Identify which cell holds the provided text, then report its [x, y] central coordinate. 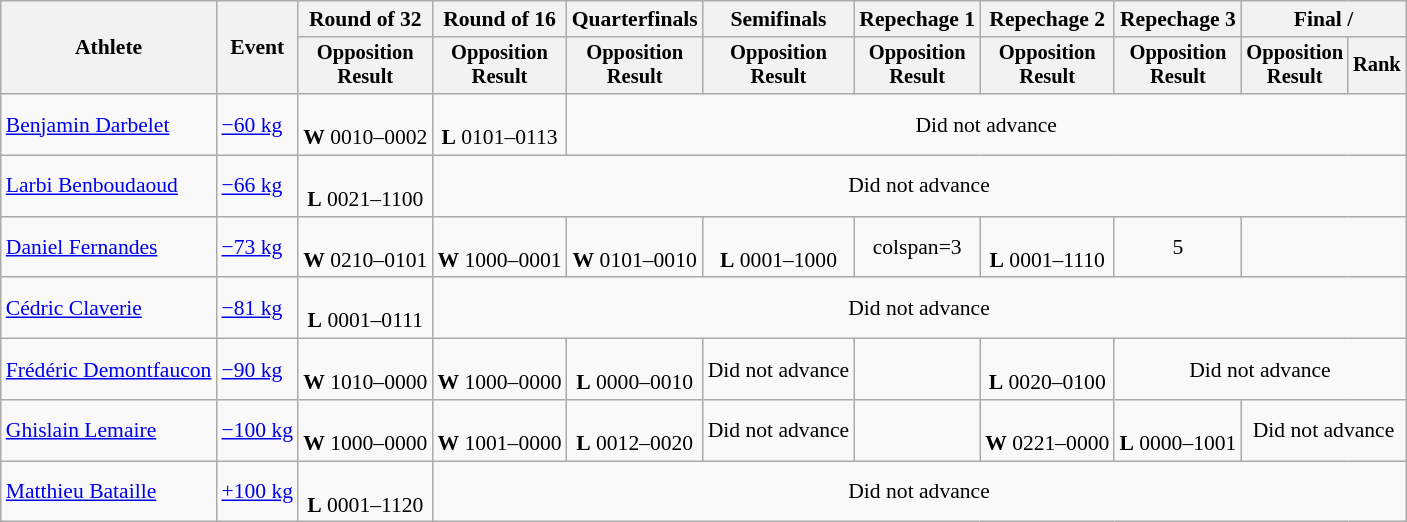
W 0221–0000 [1047, 430]
W 1000–0001 [499, 248]
−100 kg [257, 430]
Rank [1377, 66]
W 0210–0101 [365, 248]
−90 kg [257, 370]
−73 kg [257, 248]
Frédéric Demontfaucon [109, 370]
Benjamin Darbelet [109, 124]
Quarterfinals [635, 19]
Athlete [109, 48]
L 0001–0111 [365, 308]
Daniel Fernandes [109, 248]
L 0101–0113 [499, 124]
Cédric Claverie [109, 308]
L 0000–1001 [1178, 430]
L 0001–1000 [779, 248]
W 1001–0000 [499, 430]
Ghislain Lemaire [109, 430]
L 0001–1120 [365, 492]
−81 kg [257, 308]
Semifinals [779, 19]
Round of 32 [365, 19]
Repechage 1 [917, 19]
W 1010–0000 [365, 370]
Repechage 2 [1047, 19]
−66 kg [257, 186]
W 0101–0010 [635, 248]
Event [257, 48]
Final / [1323, 19]
L 0012–0020 [635, 430]
W 0010–0002 [365, 124]
L 0020–0100 [1047, 370]
−60 kg [257, 124]
L 0001–1110 [1047, 248]
Repechage 3 [1178, 19]
L 0000–0010 [635, 370]
5 [1178, 248]
+100 kg [257, 492]
Matthieu Bataille [109, 492]
colspan=3 [917, 248]
Round of 16 [499, 19]
Larbi Benboudaoud [109, 186]
L 0021–1100 [365, 186]
